Identify which cell holds the provided text, then report its [x, y] central coordinate. 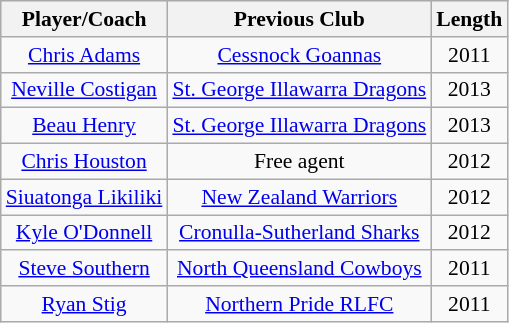
Player/Coach [84, 19]
Siuatonga Likiliki [84, 197]
Chris Houston [84, 162]
Steve Southern [84, 269]
New Zealand Warriors [299, 197]
North Queensland Cowboys [299, 269]
Chris Adams [84, 55]
Previous Club [299, 19]
Ryan Stig [84, 304]
Northern Pride RLFC [299, 304]
Free agent [299, 162]
Length [469, 19]
Neville Costigan [84, 90]
Cronulla-Sutherland Sharks [299, 233]
Kyle O'Donnell [84, 233]
Cessnock Goannas [299, 55]
Beau Henry [84, 126]
